Capture the cell that displays the provided text and extract its [x, y] central coordinate. 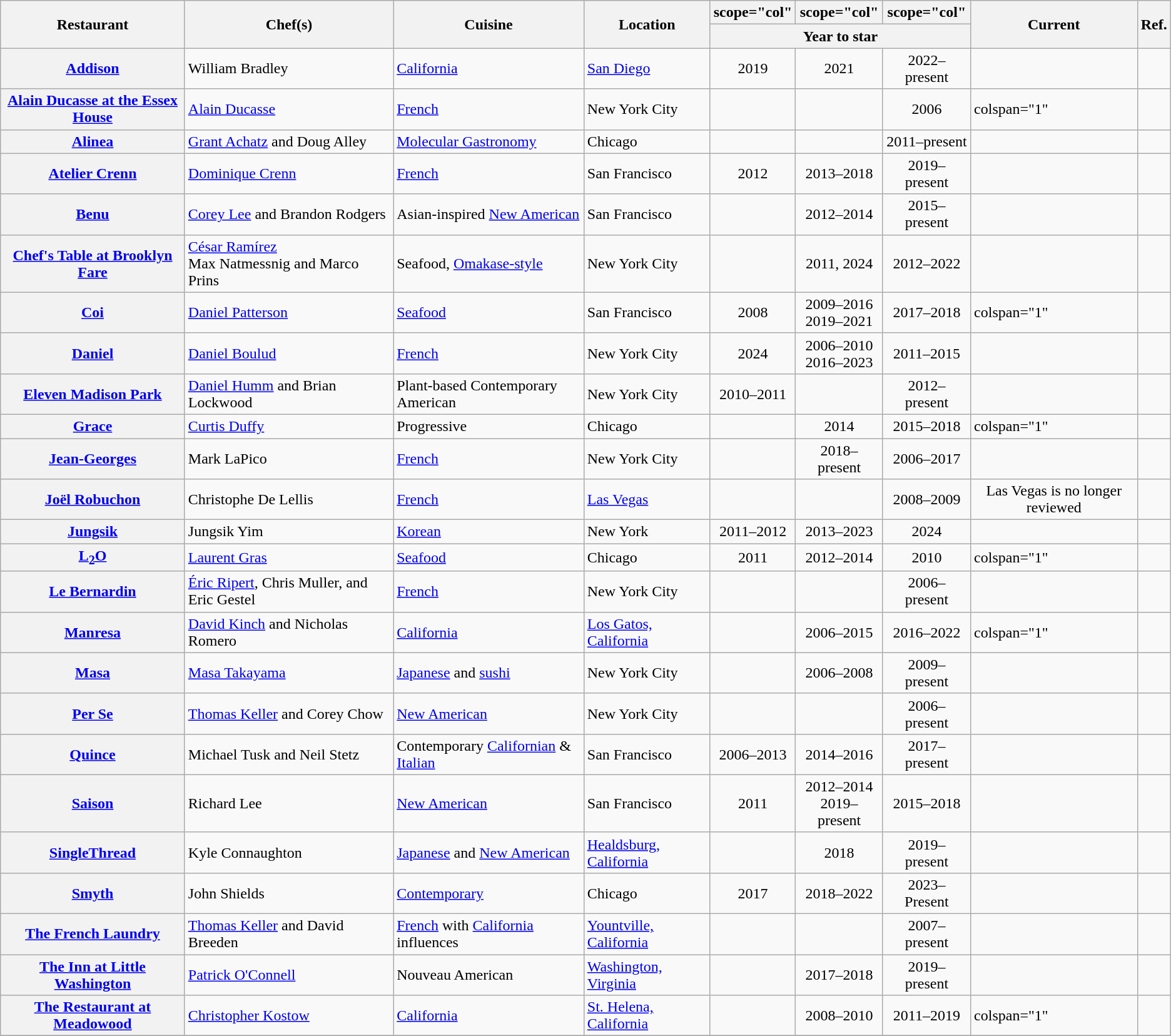
Curtis Duffy [289, 426]
2014–2016 [839, 754]
2018–2022 [839, 893]
2017 [753, 893]
2010–2011 [753, 394]
2007–present [926, 935]
2009–present [926, 673]
Manresa [93, 632]
Masa Takayama [289, 673]
2013–2023 [839, 532]
2023–Present [926, 893]
Saison [93, 803]
Daniel Patterson [289, 313]
Nouveau American [489, 975]
2006 [926, 109]
Daniel Boulud [289, 353]
Alinea [93, 141]
2006–2015 [839, 632]
William Bradley [289, 69]
Current [1055, 24]
2006–2017 [926, 458]
Japanese and sushi [489, 673]
Christophe De Lellis [289, 499]
David Kinch and Nicholas Romero [289, 632]
2015–present [926, 214]
Corey Lee and Brandon Rodgers [289, 214]
2006–2008 [839, 673]
Éric Ripert, Chris Muller, and Eric Gestel [289, 592]
The French Laundry [93, 935]
Location [647, 24]
The Inn at Little Washington [93, 975]
Eleven Madison Park [93, 394]
Contemporary Californian & Italian [489, 754]
Healdsburg, California [647, 852]
Cuisine [489, 24]
Jungsik [93, 532]
Daniel [93, 353]
Kyle Connaughton [289, 852]
2017–present [926, 754]
Plant-based Contemporary American [489, 394]
Per Se [93, 713]
2008–2010 [839, 1016]
Christopher Kostow [289, 1016]
2012–2022 [926, 263]
2012 [753, 174]
Japanese and New American [489, 852]
2009–2016 2019–2021 [839, 313]
Thomas Keller and David Breeden [289, 935]
SingleThread [93, 852]
Los Gatos, California [647, 632]
Ref. [1153, 24]
Dominique Crenn [289, 174]
Alain Ducasse [289, 109]
2012–2014 2019–present [839, 803]
2011–2012 [753, 532]
Mark LaPico [289, 458]
John Shields [289, 893]
Korean [489, 532]
Jean-Georges [93, 458]
Alain Ducasse at the Essex House [93, 109]
Thomas Keller and Corey Chow [289, 713]
L2O [93, 557]
2021 [839, 69]
2008 [753, 313]
New York [647, 532]
2018 [839, 852]
2011–present [926, 141]
Grant Achatz and Doug Alley [289, 141]
Progressive [489, 426]
Yountville, California [647, 935]
Las Vegas [647, 499]
Masa [93, 673]
Jungsik Yim [289, 532]
The Restaurant at Meadowood [93, 1016]
Quince [93, 754]
2006–2013 [753, 754]
2010 [926, 557]
St. Helena, California [647, 1016]
Daniel Humm and Brian Lockwood [289, 394]
Laurent Gras [289, 557]
Chef's Table at Brooklyn Fare [93, 263]
Washington, Virginia [647, 975]
2019 [753, 69]
Seafood, Omakase-style [489, 263]
Joël Robuchon [93, 499]
2016–2022 [926, 632]
Chef(s) [289, 24]
Le Bernardin [93, 592]
2006–2010 2016–2023 [839, 353]
2012–present [926, 394]
Coi [93, 313]
Grace [93, 426]
Richard Lee [289, 803]
Smyth [93, 893]
2011, 2024 [839, 263]
Michael Tusk and Neil Stetz [289, 754]
Atelier Crenn [93, 174]
Year to star [840, 36]
Contemporary [489, 893]
Molecular Gastronomy [489, 141]
Benu [93, 214]
Asian-inspired New American [489, 214]
2018–present [839, 458]
2014 [839, 426]
2013–2018 [839, 174]
2008–2009 [926, 499]
Restaurant [93, 24]
2011–2015 [926, 353]
2022–present [926, 69]
Las Vegas is no longer reviewed [1055, 499]
Addison [93, 69]
San Diego [647, 69]
French with California influences [489, 935]
Patrick O'Connell [289, 975]
2011–2019 [926, 1016]
César Ramírez Max Natmessnig and Marco Prins [289, 263]
